Extract the [x, y] coordinate from the center of the cell holding the provided text.  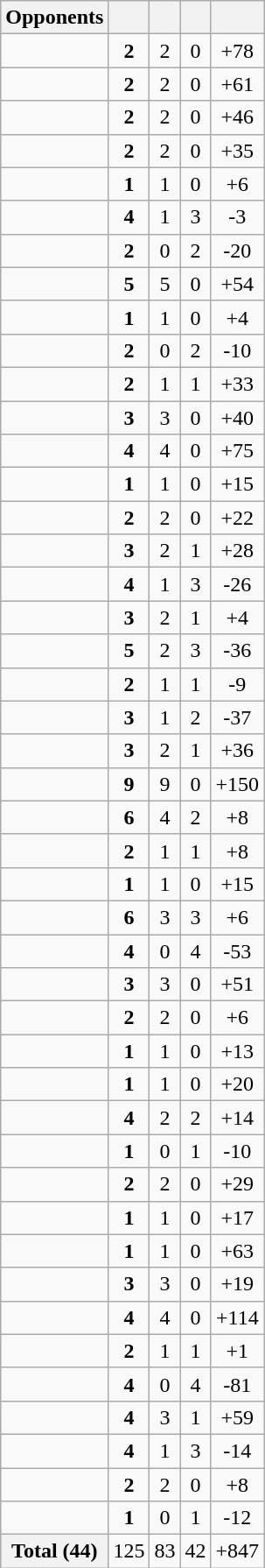
-14 [238, 1451]
+63 [238, 1251]
+51 [238, 985]
+19 [238, 1284]
Opponents [54, 18]
+28 [238, 551]
+1 [238, 1351]
-3 [238, 217]
+150 [238, 784]
+75 [238, 451]
+29 [238, 1184]
+36 [238, 751]
+14 [238, 1118]
Total (44) [54, 1551]
+59 [238, 1417]
+78 [238, 51]
+114 [238, 1317]
+13 [238, 1051]
+61 [238, 84]
-20 [238, 251]
+46 [238, 117]
-81 [238, 1384]
-37 [238, 717]
-9 [238, 684]
+22 [238, 518]
+35 [238, 151]
-53 [238, 950]
+847 [238, 1551]
+17 [238, 1218]
+54 [238, 284]
125 [129, 1551]
+40 [238, 418]
83 [164, 1551]
-12 [238, 1518]
+33 [238, 384]
42 [196, 1551]
-26 [238, 584]
-36 [238, 651]
+20 [238, 1084]
